Locate the cell with the specified text and output its (x, y) center coordinate. 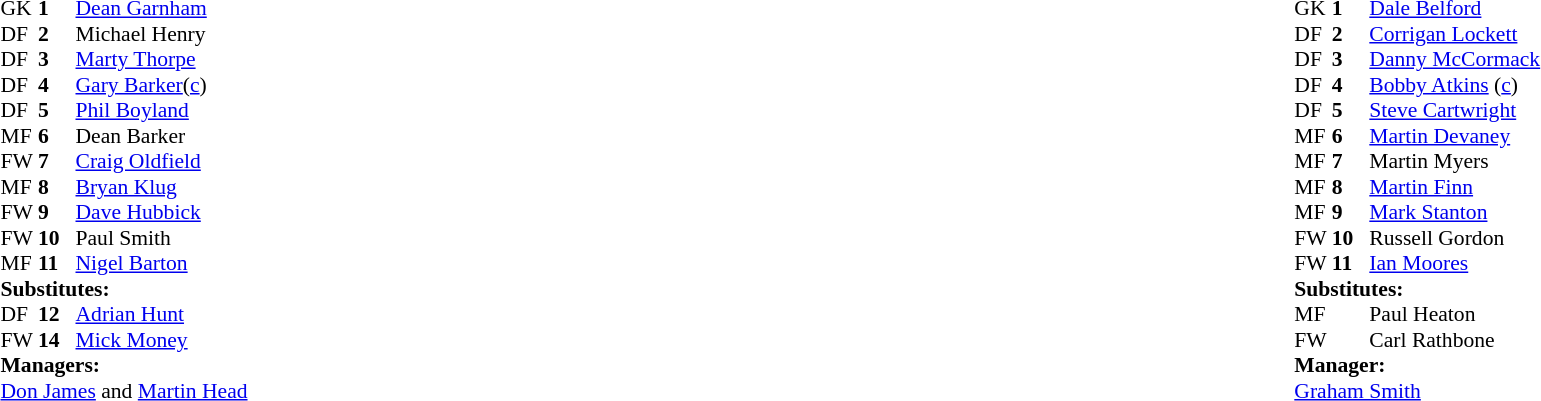
Danny McCormack (1454, 59)
Bobby Atkins (c) (1454, 85)
Martin Finn (1454, 187)
Michael Henry (162, 34)
Paul Heaton (1454, 315)
Paul Smith (162, 238)
Dave Hubbick (162, 213)
Carl Rathbone (1454, 340)
Adrian Hunt (162, 315)
Martin Devaney (1454, 136)
Marty Thorpe (162, 59)
14 (57, 340)
Nigel Barton (162, 263)
Managers: (124, 365)
Bryan Klug (162, 187)
Steve Cartwright (1454, 111)
Russell Gordon (1454, 238)
12 (57, 315)
Ian Moores (1454, 263)
Dean Barker (162, 136)
Mick Money (162, 340)
Craig Oldfield (162, 161)
Phil Boyland (162, 111)
Manager: (1417, 365)
Martin Myers (1454, 161)
Corrigan Lockett (1454, 34)
Mark Stanton (1454, 213)
Gary Barker(c) (162, 85)
